Provide the [x, y] coordinate of the cell's center where the given text is located.  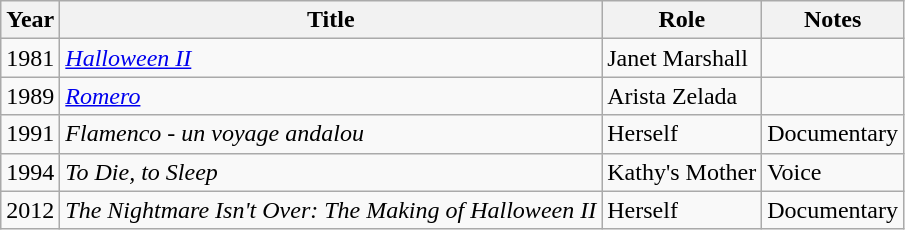
Role [682, 20]
To Die, to Sleep [331, 172]
Arista Zelada [682, 96]
Janet Marshall [682, 58]
Voice [833, 172]
Romero [331, 96]
1981 [30, 58]
Kathy's Mother [682, 172]
Title [331, 20]
Flamenco - un voyage andalou [331, 134]
1994 [30, 172]
2012 [30, 210]
Halloween II [331, 58]
Year [30, 20]
Notes [833, 20]
1989 [30, 96]
The Nightmare Isn't Over: The Making of Halloween II [331, 210]
1991 [30, 134]
